Identify which cell holds the provided text, then report its [X, Y] central coordinate. 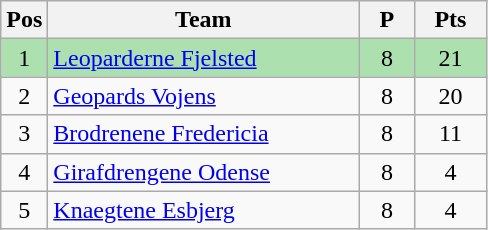
3 [24, 134]
2 [24, 96]
Knaegtene Esbjerg [204, 210]
Girafdrengene Odense [204, 172]
Leoparderne Fjelsted [204, 58]
Pos [24, 20]
11 [450, 134]
P [387, 20]
21 [450, 58]
Geopards Vojens [204, 96]
Brodrenene Fredericia [204, 134]
Team [204, 20]
1 [24, 58]
5 [24, 210]
Pts [450, 20]
20 [450, 96]
